Search for the cell housing the specified text and yield its (X, Y) center coordinate. 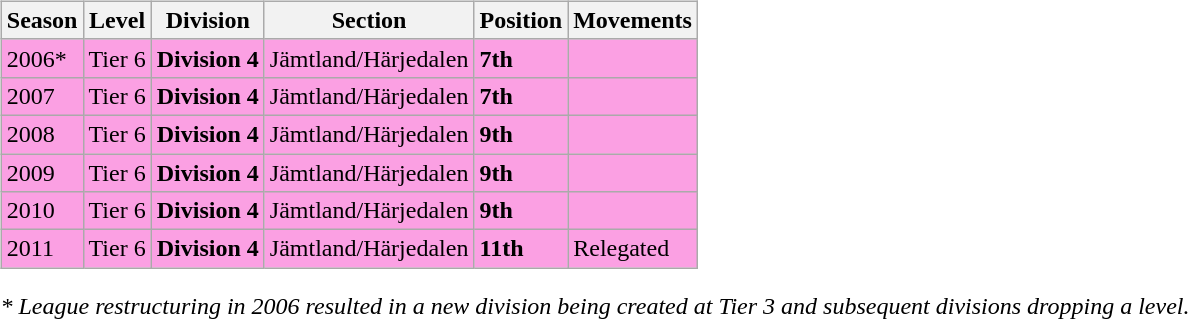
Season (42, 20)
2008 (42, 134)
2010 (42, 211)
2006* (42, 58)
Relegated (633, 249)
Movements (633, 20)
11th (521, 249)
Position (521, 20)
Level (117, 20)
2011 (42, 249)
2007 (42, 96)
Division (208, 20)
Section (369, 20)
2009 (42, 173)
